Pinpoint the cell where the given text exists, returning its (x, y) midpoint coordinate. 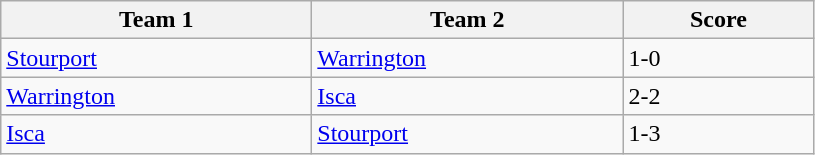
1-3 (718, 134)
2-2 (718, 96)
Score (718, 20)
Team 2 (468, 20)
Team 1 (156, 20)
1-0 (718, 58)
